Find where the given text appears and provide that cell's center as [x, y] coordinate. 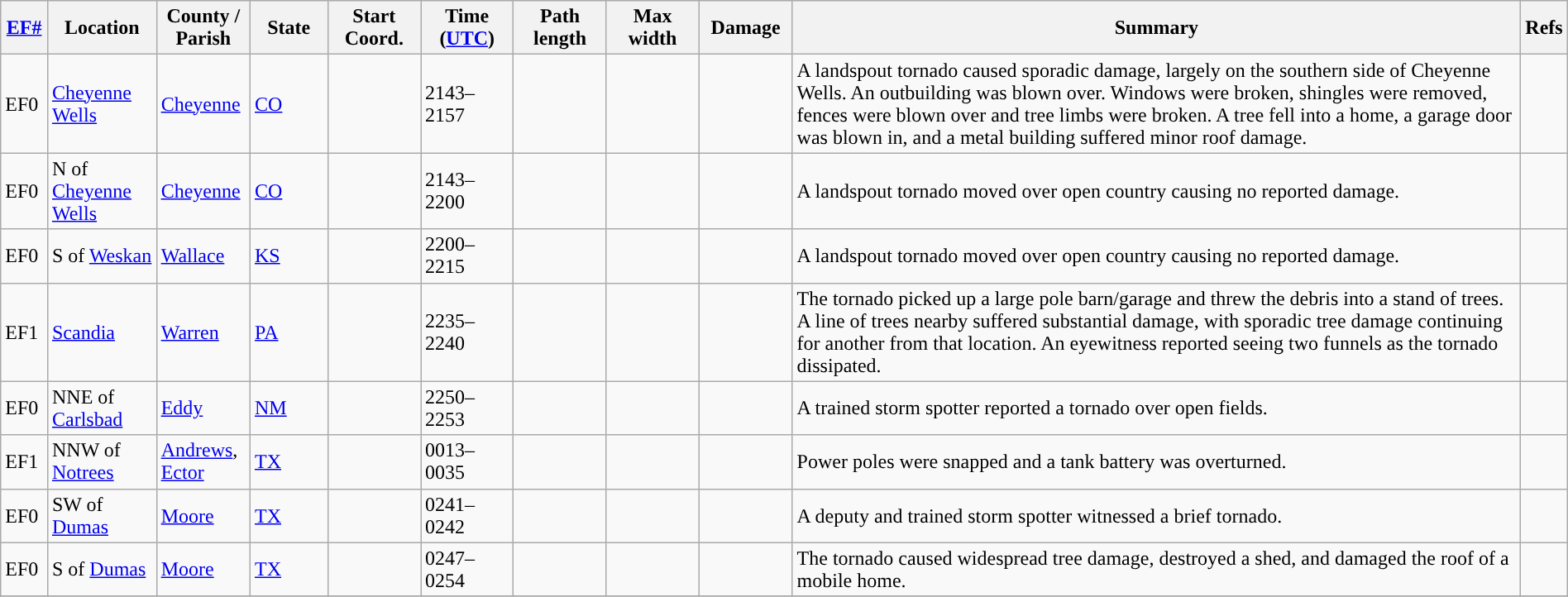
2143–2200 [467, 191]
Refs [1545, 28]
EF# [25, 28]
County / Parish [203, 28]
NNE of Carlsbad [102, 408]
NM [289, 408]
2143–2157 [467, 104]
Eddy [203, 408]
NNW of Notrees [102, 461]
The tornado caused widespread tree damage, destroyed a shed, and damaged the roof of a mobile home. [1156, 569]
2250–2253 [467, 408]
Location [102, 28]
KS [289, 256]
Time (UTC) [467, 28]
Wallace [203, 256]
Path length [560, 28]
Warren [203, 332]
Summary [1156, 28]
Andrews, Ector [203, 461]
Power poles were snapped and a tank battery was overturned. [1156, 461]
Max width [653, 28]
SW of Dumas [102, 516]
N of Cheyenne Wells [102, 191]
2200–2215 [467, 256]
Scandia [102, 332]
Cheyenne Wells [102, 104]
State [289, 28]
0247–0254 [467, 569]
0013–0035 [467, 461]
2235–2240 [467, 332]
A trained storm spotter reported a tornado over open fields. [1156, 408]
Damage [746, 28]
Start Coord. [374, 28]
0241–0242 [467, 516]
S of Weskan [102, 256]
A deputy and trained storm spotter witnessed a brief tornado. [1156, 516]
PA [289, 332]
S of Dumas [102, 569]
